From the cell containing the given text, extract its center point as [X, Y] coordinate. 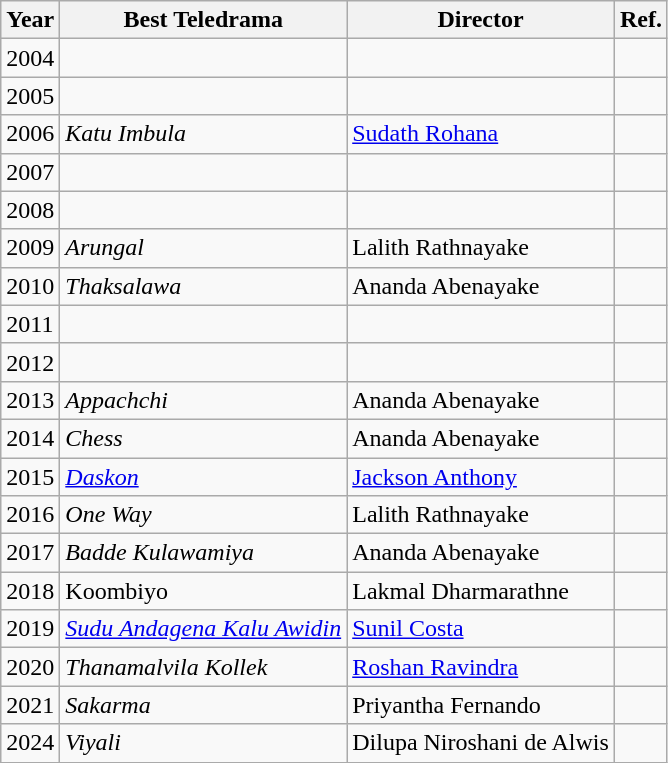
2009 [30, 248]
Sunil Costa [481, 629]
Sudath Rohana [481, 134]
2020 [30, 667]
2019 [30, 629]
2014 [30, 438]
2017 [30, 553]
2008 [30, 210]
Chess [204, 438]
Daskon [204, 477]
Badde Kulawamiya [204, 553]
2012 [30, 362]
Sakarma [204, 705]
Viyali [204, 743]
Best Teledrama [204, 20]
Appachchi [204, 400]
Jackson Anthony [481, 477]
Thanamalvila Kollek [204, 667]
Ref. [640, 20]
2004 [30, 58]
2007 [30, 172]
2006 [30, 134]
Director [481, 20]
2010 [30, 286]
2013 [30, 400]
Roshan Ravindra [481, 667]
Dilupa Niroshani de Alwis [481, 743]
Arungal [204, 248]
2016 [30, 515]
Sudu Andagena Kalu Awidin [204, 629]
2005 [30, 96]
Year [30, 20]
Lakmal Dharmarathne [481, 591]
2018 [30, 591]
2015 [30, 477]
Koombiyo [204, 591]
Priyantha Fernando [481, 705]
Katu Imbula [204, 134]
One Way [204, 515]
2021 [30, 705]
2024 [30, 743]
Thaksalawa [204, 286]
2011 [30, 324]
